Extract the [x, y] coordinate from the center of the cell holding the provided text.  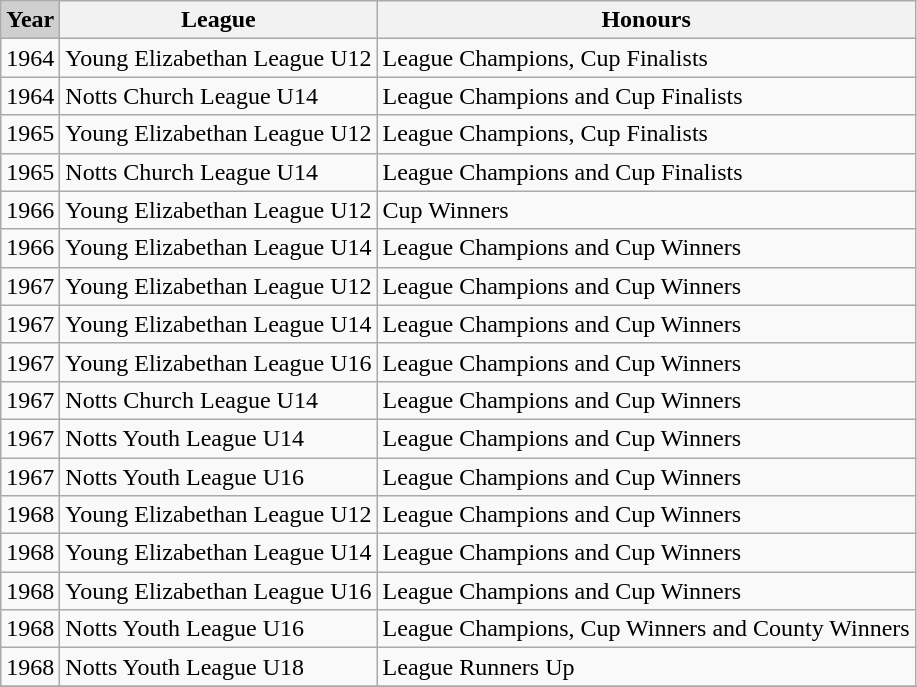
Notts Youth League U18 [218, 667]
Notts Youth League U14 [218, 438]
Cup Winners [646, 210]
League Runners Up [646, 667]
League [218, 20]
League Champions, Cup Winners and County Winners [646, 629]
Year [30, 20]
Honours [646, 20]
